For the text-containing cell, return its midpoint in [x, y] coordinate format. 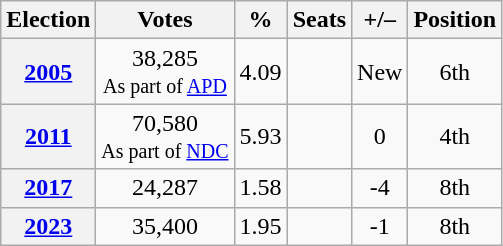
0 [380, 136]
35,400 [165, 226]
24,287 [165, 188]
1.58 [260, 188]
5.93 [260, 136]
Seats [319, 20]
2023 [48, 226]
-1 [380, 226]
4.09 [260, 72]
2005 [48, 72]
38,285As part of APD [165, 72]
6th [455, 72]
Election [48, 20]
2011 [48, 136]
+/– [380, 20]
% [260, 20]
70,580As part of NDC [165, 136]
New [380, 72]
2017 [48, 188]
Position [455, 20]
4th [455, 136]
Votes [165, 20]
-4 [380, 188]
1.95 [260, 226]
